Find where the given text appears and provide that cell's center as [X, Y] coordinate. 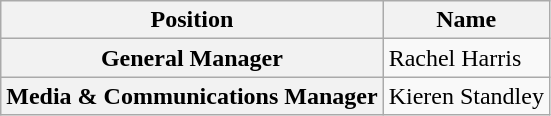
Rachel Harris [466, 58]
Media & Communications Manager [192, 96]
Kieren Standley [466, 96]
Name [466, 20]
Position [192, 20]
General Manager [192, 58]
